Determine the (X, Y) coordinate at the center of the cell enclosing the given text.  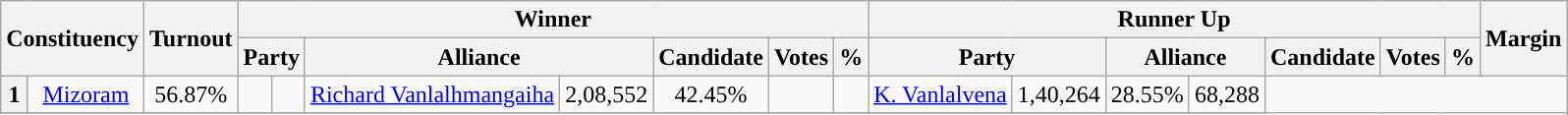
Mizoram (85, 94)
Turnout (191, 38)
28.55% (1148, 94)
Margin (1523, 38)
68,288 (1226, 94)
Winner (553, 20)
Runner Up (1175, 20)
K. Vanlalvena (941, 94)
56.87% (191, 94)
1 (15, 94)
42.45% (711, 94)
2,08,552 (607, 94)
Richard Vanlalhmangaiha (432, 94)
Constituency (73, 38)
1,40,264 (1059, 94)
